Locate the cell with the specified text and output its (X, Y) center coordinate. 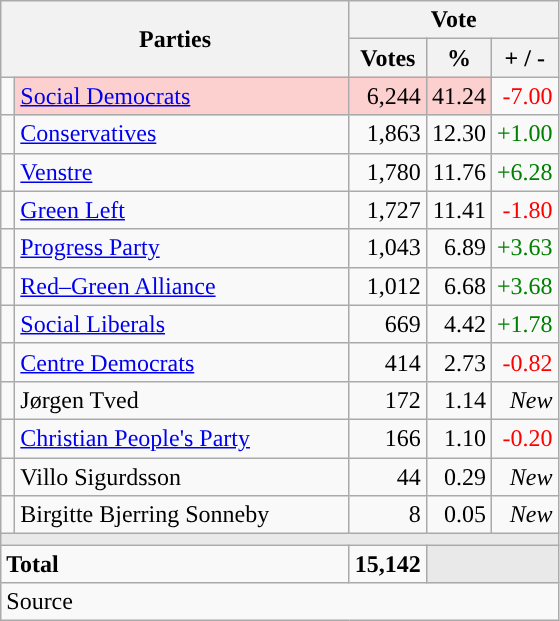
Conservatives (182, 134)
12.30 (458, 134)
166 (388, 438)
Birgitte Bjerring Sonneby (182, 515)
-7.00 (524, 96)
1.14 (458, 400)
+ / - (524, 58)
-1.80 (524, 210)
Red–Green Alliance (182, 286)
414 (388, 362)
8 (388, 515)
1.10 (458, 438)
44 (388, 477)
-0.20 (524, 438)
+6.28 (524, 172)
Christian People's Party (182, 438)
Vote (454, 20)
2.73 (458, 362)
Source (280, 602)
-0.82 (524, 362)
6.68 (458, 286)
1,012 (388, 286)
Votes (388, 58)
Social Liberals (182, 324)
0.29 (458, 477)
6.89 (458, 248)
Progress Party (182, 248)
Green Left (182, 210)
172 (388, 400)
Venstre (182, 172)
1,727 (388, 210)
11.41 (458, 210)
6,244 (388, 96)
Centre Democrats (182, 362)
+1.78 (524, 324)
Jørgen Tved (182, 400)
1,863 (388, 134)
% (458, 58)
1,780 (388, 172)
Social Democrats (182, 96)
41.24 (458, 96)
+3.63 (524, 248)
11.76 (458, 172)
15,142 (388, 564)
1,043 (388, 248)
Villo Sigurdsson (182, 477)
4.42 (458, 324)
Total (176, 564)
+1.00 (524, 134)
0.05 (458, 515)
Parties (176, 39)
669 (388, 324)
+3.68 (524, 286)
